Extract the (X, Y) coordinate from the center of the cell holding the provided text.  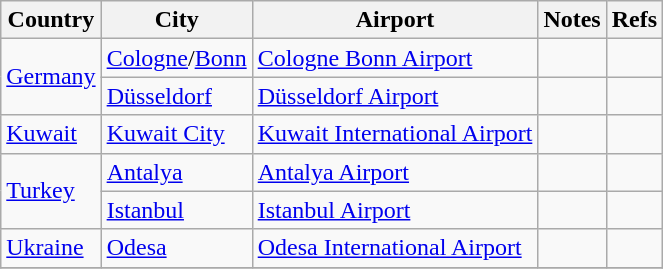
Antalya (176, 172)
Kuwait City (176, 134)
Notes (572, 20)
Country (51, 20)
Turkey (51, 191)
Cologne Bonn Airport (395, 58)
Ukraine (51, 248)
Antalya Airport (395, 172)
Istanbul Airport (395, 210)
Airport (395, 20)
City (176, 20)
Istanbul (176, 210)
Odesa (176, 248)
Kuwait (51, 134)
Refs (634, 20)
Germany (51, 77)
Düsseldorf Airport (395, 96)
Odesa International Airport (395, 248)
Kuwait International Airport (395, 134)
Düsseldorf (176, 96)
Cologne/Bonn (176, 58)
